From the cell containing the given text, extract its center point as [X, Y] coordinate. 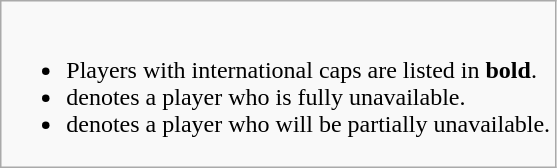
Players with international caps are listed in bold. denotes a player who is fully unavailable. denotes a player who will be partially unavailable. [278, 84]
